Output the [X, Y] coordinate of the center of the cell containing the given text.  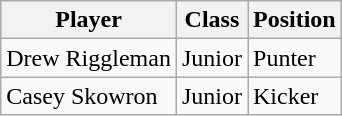
Kicker [295, 96]
Position [295, 20]
Player [89, 20]
Drew Riggleman [89, 58]
Class [212, 20]
Casey Skowron [89, 96]
Punter [295, 58]
